Capture the cell that displays the provided text and extract its [x, y] central coordinate. 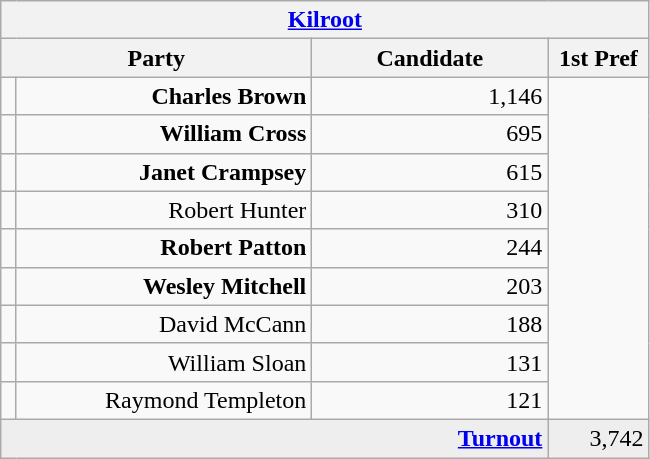
David McCann [164, 324]
695 [430, 134]
William Cross [164, 134]
1st Pref [598, 58]
Candidate [430, 58]
121 [430, 400]
3,742 [598, 438]
188 [430, 324]
William Sloan [164, 362]
615 [430, 172]
131 [430, 362]
310 [430, 210]
Robert Patton [164, 248]
Kilroot [325, 20]
1,146 [430, 96]
Party [156, 58]
203 [430, 286]
Turnout [274, 438]
244 [430, 248]
Wesley Mitchell [164, 286]
Raymond Templeton [164, 400]
Robert Hunter [164, 210]
Janet Crampsey [164, 172]
Charles Brown [164, 96]
